Output the [X, Y] coordinate of the center of the cell containing the given text.  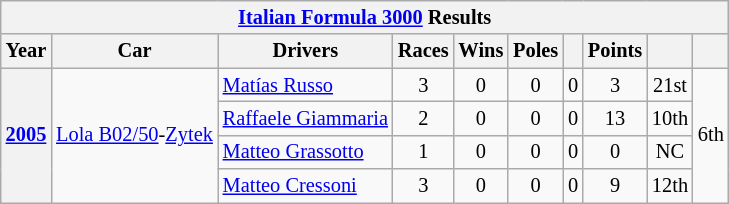
Raffaele Giammaria [306, 118]
Matías Russo [306, 85]
Italian Formula 3000 Results [365, 17]
1 [424, 152]
10th [670, 118]
NC [670, 152]
Poles [536, 51]
Lola B02/50-Zytek [134, 136]
13 [615, 118]
Races [424, 51]
Car [134, 51]
9 [615, 186]
Drivers [306, 51]
Points [615, 51]
Matteo Cressoni [306, 186]
Year [26, 51]
6th [711, 136]
Matteo Grassotto [306, 152]
12th [670, 186]
21st [670, 85]
2005 [26, 136]
Wins [482, 51]
2 [424, 118]
